Pinpoint the cell where the given text exists, returning its [x, y] midpoint coordinate. 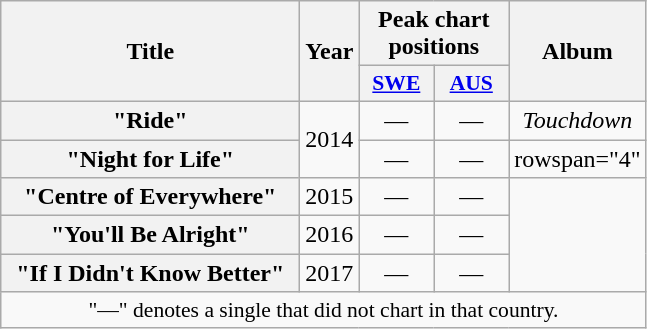
"Centre of Everywhere" [150, 197]
2017 [330, 273]
AUS [472, 84]
Title [150, 52]
Touchdown [578, 120]
"Night for Life" [150, 159]
"—" denotes a single that did not chart in that country. [324, 310]
2014 [330, 139]
2015 [330, 197]
"Ride" [150, 120]
SWE [396, 84]
rowspan="4" [578, 159]
"If I Didn't Know Better" [150, 273]
Album [578, 52]
Year [330, 52]
"You'll Be Alright" [150, 235]
2016 [330, 235]
Peak chart positions [434, 34]
